Return [X, Y] of the center of cell containing provided text 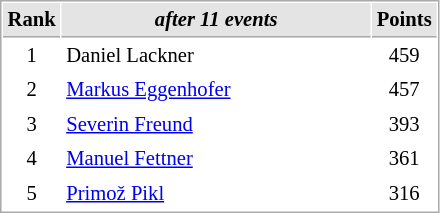
393 [404, 124]
457 [404, 90]
316 [404, 194]
Rank [32, 20]
Severin Freund [216, 124]
5 [32, 194]
3 [32, 124]
459 [404, 56]
4 [32, 158]
1 [32, 56]
Markus Eggenhofer [216, 90]
Manuel Fettner [216, 158]
Points [404, 20]
361 [404, 158]
2 [32, 90]
Primož Pikl [216, 194]
after 11 events [216, 20]
Daniel Lackner [216, 56]
